Return [X, Y] of the center of cell containing provided text 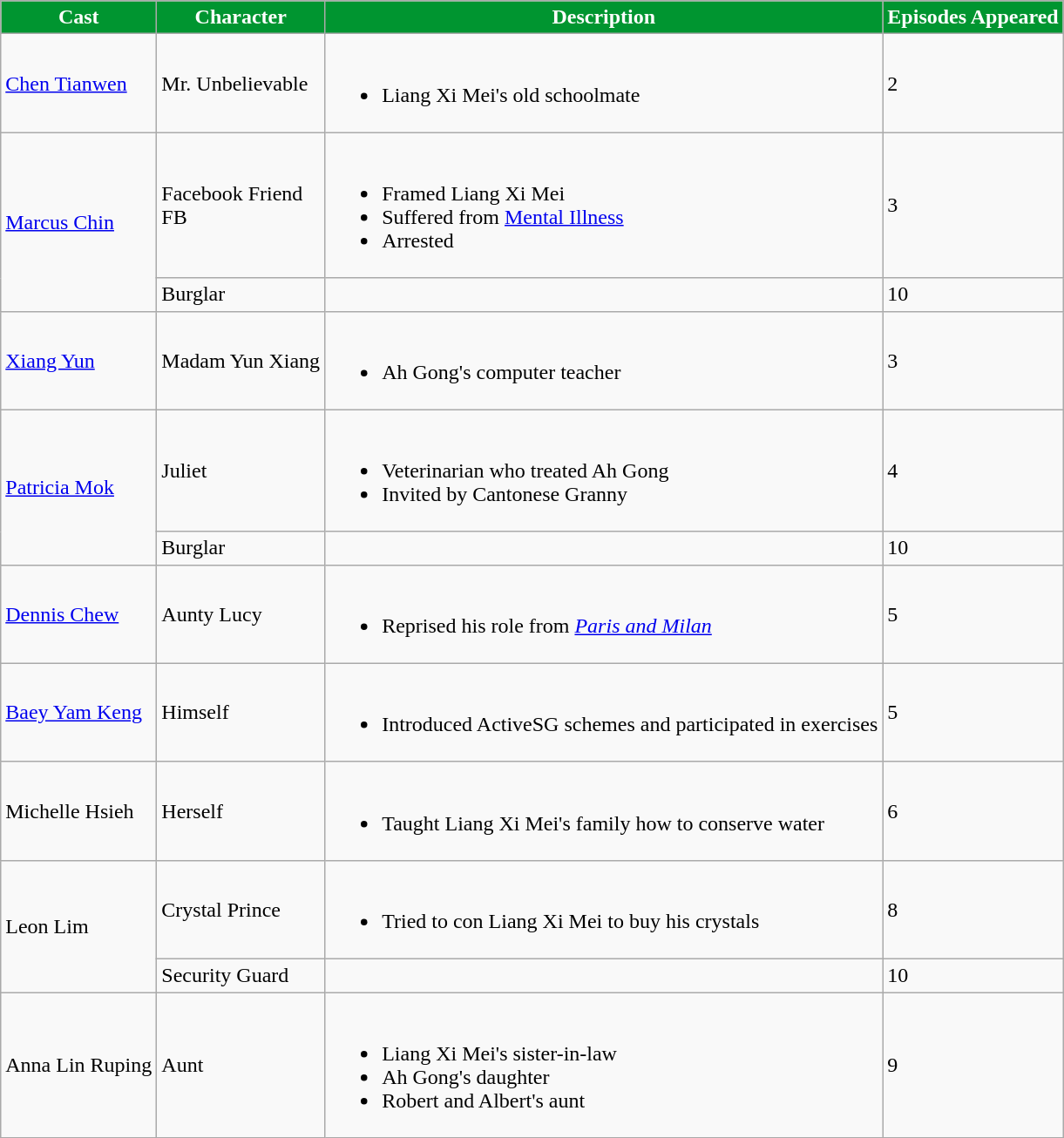
Character [241, 17]
Tried to con Liang Xi Mei to buy his crystals [604, 910]
Madam Yun Xiang [241, 361]
4 [973, 471]
6 [973, 810]
Taught Liang Xi Mei's family how to conserve water [604, 810]
Baey Yam Keng [78, 713]
Aunty Lucy [241, 613]
Liang Xi Mei's old schoolmate [604, 84]
Facebook Friend FB [241, 206]
Patricia Mok [78, 487]
Leon Lim [78, 925]
Crystal Prince [241, 910]
Xiang Yun [78, 361]
Michelle Hsieh [78, 810]
Introduced ActiveSG schemes and participated in exercises [604, 713]
Herself [241, 810]
Security Guard [241, 975]
Anna Lin Ruping [78, 1065]
Episodes Appeared [973, 17]
Mr. Unbelievable [241, 84]
Aunt [241, 1065]
8 [973, 910]
9 [973, 1065]
Juliet [241, 471]
Cast [78, 17]
Veterinarian who treated Ah GongInvited by Cantonese Granny [604, 471]
2 [973, 84]
Marcus Chin [78, 221]
Framed Liang Xi MeiSuffered from Mental IllnessArrested [604, 206]
Liang Xi Mei's sister-in-lawAh Gong's daughterRobert and Albert's aunt [604, 1065]
Reprised his role from Paris and Milan [604, 613]
Ah Gong's computer teacher [604, 361]
Dennis Chew [78, 613]
Description [604, 17]
Himself [241, 713]
Chen Tianwen [78, 84]
